For the text-containing cell, return its midpoint in (x, y) coordinate format. 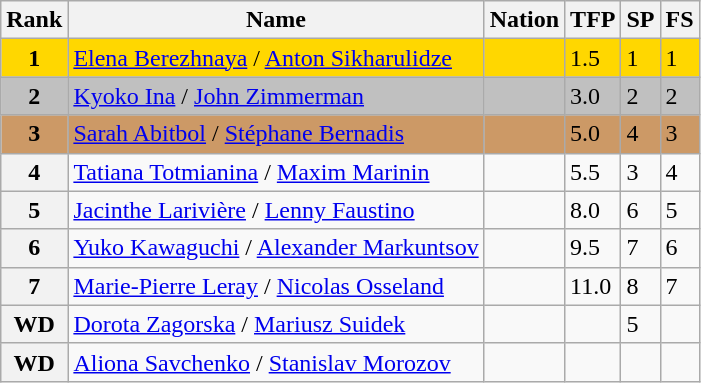
9.5 (593, 248)
8.0 (593, 210)
Dorota Zagorska / Mariusz Suidek (276, 324)
Jacinthe Larivière / Lenny Faustino (276, 210)
Marie-Pierre Leray / Nicolas Osseland (276, 286)
Name (276, 20)
FS (680, 20)
SP (640, 20)
3.0 (593, 96)
11.0 (593, 286)
Sarah Abitbol / Stéphane Bernadis (276, 134)
1.5 (593, 58)
Rank (34, 20)
Yuko Kawaguchi / Alexander Markuntsov (276, 248)
Tatiana Totmianina / Maxim Marinin (276, 172)
TFP (593, 20)
Kyoko Ina / John Zimmerman (276, 96)
Nation (524, 20)
Elena Berezhnaya / Anton Sikharulidze (276, 58)
Aliona Savchenko / Stanislav Morozov (276, 362)
8 (640, 286)
5.0 (593, 134)
5.5 (593, 172)
